Pinpoint the cell where the given text exists, returning its (x, y) midpoint coordinate. 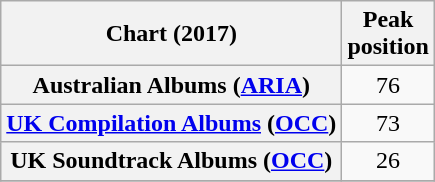
73 (388, 123)
Australian Albums (ARIA) (172, 85)
76 (388, 85)
Peakposition (388, 34)
26 (388, 161)
UK Soundtrack Albums (OCC) (172, 161)
UK Compilation Albums (OCC) (172, 123)
Chart (2017) (172, 34)
